Locate the cell with the specified text and output its (X, Y) center coordinate. 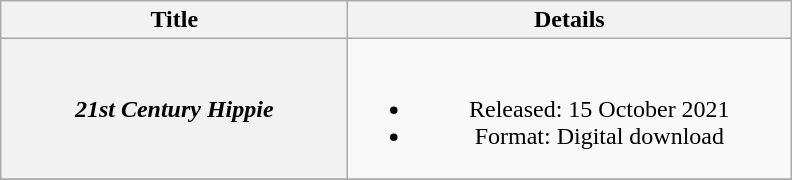
Title (174, 20)
Details (570, 20)
Released: 15 October 2021Format: Digital download (570, 109)
21st Century Hippie (174, 109)
